Scan for the cell matching the given text and deliver its [x, y] coordinate at center. 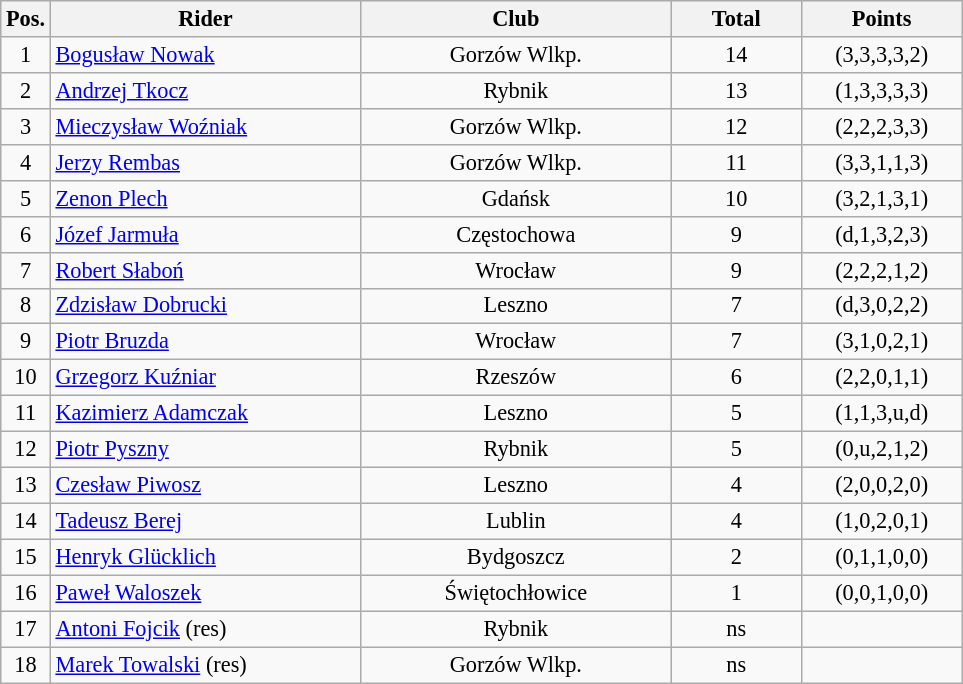
Zenon Plech [205, 198]
(3,3,1,1,3) [881, 162]
Grzegorz Kuźniar [205, 378]
(2,0,0,2,0) [881, 485]
Pos. [26, 19]
16 [26, 593]
Marek Towalski (res) [205, 665]
Lublin [516, 521]
Club [516, 19]
Rzeszów [516, 378]
(3,1,0,2,1) [881, 342]
(0,1,1,0,0) [881, 557]
(2,2,2,1,2) [881, 270]
Robert Słaboń [205, 270]
Jerzy Rembas [205, 162]
Andrzej Tkocz [205, 90]
Czesław Piwosz [205, 485]
Mieczysław Woźniak [205, 126]
Bydgoszcz [516, 557]
Paweł Waloszek [205, 593]
(0,u,2,1,2) [881, 450]
Świętochłowice [516, 593]
Gdańsk [516, 198]
Piotr Bruzda [205, 342]
Henryk Glücklich [205, 557]
(1,3,3,3,3) [881, 90]
(3,2,1,3,1) [881, 198]
15 [26, 557]
Józef Jarmuła [205, 234]
Points [881, 19]
(2,2,2,3,3) [881, 126]
(1,0,2,0,1) [881, 521]
(3,3,3,3,2) [881, 55]
17 [26, 629]
8 [26, 306]
(1,1,3,u,d) [881, 414]
(d,1,3,2,3) [881, 234]
(d,3,0,2,2) [881, 306]
Kazimierz Adamczak [205, 414]
Częstochowa [516, 234]
3 [26, 126]
Tadeusz Berej [205, 521]
18 [26, 665]
Zdzisław Dobrucki [205, 306]
(2,2,0,1,1) [881, 378]
Total [736, 19]
Piotr Pyszny [205, 450]
Bogusław Nowak [205, 55]
(0,0,1,0,0) [881, 593]
Antoni Fojcik (res) [205, 629]
Rider [205, 19]
